Extract the [x, y] coordinate from the center of the cell holding the provided text.  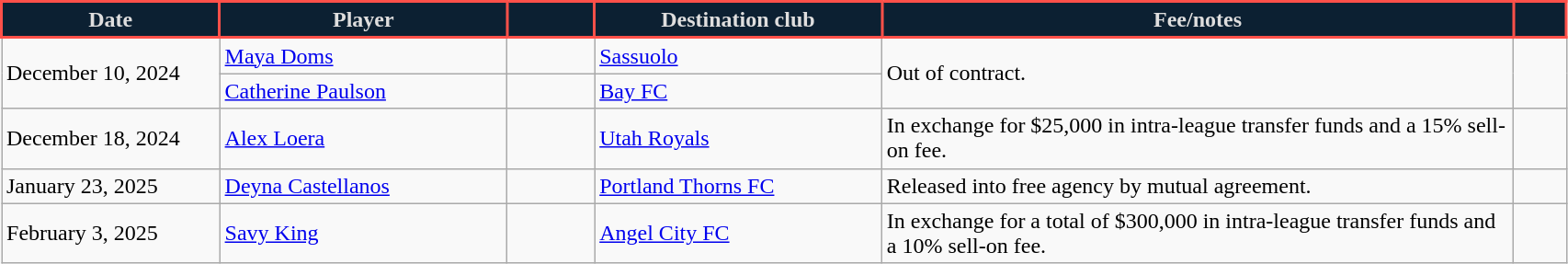
Portland Thorns FC [739, 186]
Catherine Paulson [364, 91]
Released into free agency by mutual agreement. [1198, 186]
Date [111, 20]
Utah Royals [739, 138]
Fee/notes [1198, 20]
Deyna Castellanos [364, 186]
Savy King [364, 234]
December 10, 2024 [111, 74]
January 23, 2025 [111, 186]
In exchange for $25,000 in intra-league transfer funds and a 15% sell-on fee. [1198, 138]
Alex Loera [364, 138]
Destination club [739, 20]
In exchange for a total of $300,000 in intra-league transfer funds and a 10% sell-on fee. [1198, 234]
February 3, 2025 [111, 234]
Maya Doms [364, 55]
Player [364, 20]
Bay FC [739, 91]
Out of contract. [1198, 74]
December 18, 2024 [111, 138]
Angel City FC [739, 234]
Sassuolo [739, 55]
